Extract the (x, y) coordinate from the center of the cell holding the provided text.  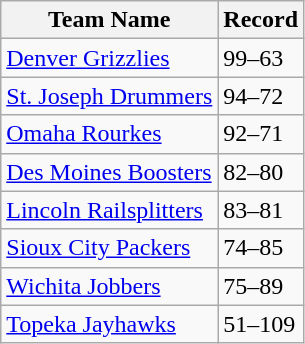
82–80 (261, 172)
83–81 (261, 210)
Team Name (110, 20)
99–63 (261, 58)
Topeka Jayhawks (110, 324)
51–109 (261, 324)
Record (261, 20)
Lincoln Railsplitters (110, 210)
Omaha Rourkes (110, 134)
94–72 (261, 96)
92–71 (261, 134)
74–85 (261, 248)
Denver Grizzlies (110, 58)
Des Moines Boosters (110, 172)
Wichita Jobbers (110, 286)
Sioux City Packers (110, 248)
St. Joseph Drummers (110, 96)
75–89 (261, 286)
